From the cell containing the given text, extract its center point as [X, Y] coordinate. 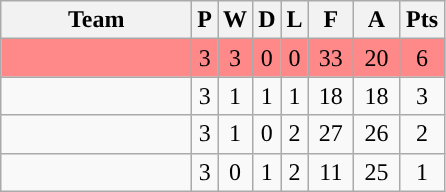
25 [377, 172]
L [294, 20]
Pts [422, 20]
20 [377, 58]
6 [422, 58]
33 [331, 58]
P [205, 20]
D [267, 20]
Team [96, 20]
W [236, 20]
A [377, 20]
26 [377, 134]
11 [331, 172]
27 [331, 134]
F [331, 20]
